Return (X, Y) of the center of cell containing provided text 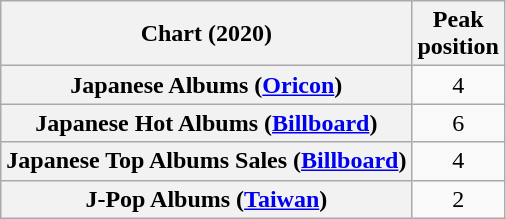
6 (458, 123)
J-Pop Albums (Taiwan) (206, 199)
Chart (2020) (206, 34)
Peak position (458, 34)
Japanese Albums (Oricon) (206, 85)
Japanese Top Albums Sales (Billboard) (206, 161)
Japanese Hot Albums (Billboard) (206, 123)
2 (458, 199)
